Find where the given text appears and provide that cell's center as [X, Y] coordinate. 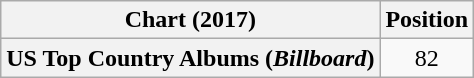
US Top Country Albums (Billboard) [190, 58]
82 [427, 58]
Position [427, 20]
Chart (2017) [190, 20]
